Extract the [x, y] coordinate from the center of the cell holding the provided text.  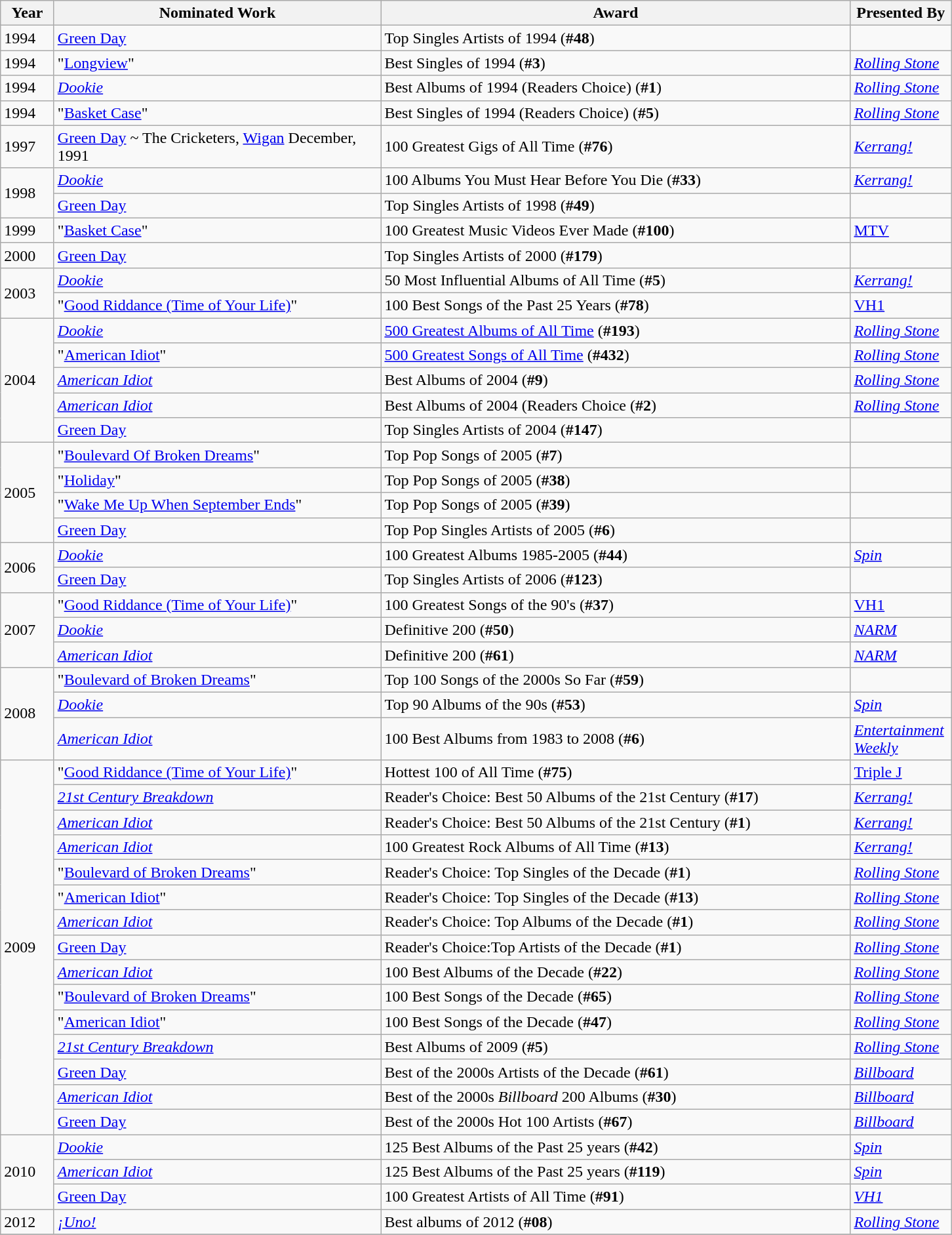
Top Singles Artists of 2000 (#179) [616, 255]
Best Albums of 2004 (Readers Choice (#2) [616, 405]
100 Albums You Must Hear Before You Die (#33) [616, 180]
Reader's Choice: Top Singles of the Decade (#1) [616, 872]
2005 [28, 493]
1997 [28, 147]
Top 90 Albums of the 90s (#53) [616, 704]
2007 [28, 630]
Best of the 2000s Artists of the Decade (#61) [616, 1072]
Definitive 200 (#61) [616, 655]
100 Greatest Rock Albums of All Time (#13) [616, 847]
1999 [28, 230]
100 Best Songs of the Decade (#47) [616, 1022]
MTV [901, 230]
Reader's Choice: Best 50 Albums of the 21st Century (#17) [616, 798]
¡Uno! [218, 1222]
Year [28, 13]
Reader's Choice: Top Singles of the Decade (#13) [616, 897]
100 Greatest Gigs of All Time (#76) [616, 147]
Best of the 2000s Hot 100 Artists (#67) [616, 1122]
"Holiday" [218, 480]
100 Greatest Music Videos Ever Made (#100) [616, 230]
Top Singles Artists of 2004 (#147) [616, 430]
Reader's Choice: Best 50 Albums of the 21st Century (#1) [616, 822]
2000 [28, 255]
2006 [28, 567]
Nominated Work [218, 13]
Reader's Choice: Top Albums of the Decade (#1) [616, 922]
Definitive 200 (#50) [616, 630]
Best of the 2000s Billboard 200 Albums (#30) [616, 1097]
Entertainment Weekly [901, 739]
Best Albums of 2004 (#9) [616, 380]
Top Pop Singles Artists of 2005 (#6) [616, 530]
2009 [28, 947]
Best Singles of 1994 (#3) [616, 63]
100 Best Albums from 1983 to 2008 (#6) [616, 739]
2010 [28, 1172]
125 Best Albums of the Past 25 years (#119) [616, 1172]
Top Singles Artists of 1998 (#49) [616, 205]
Best Albums of 2009 (#5) [616, 1047]
1998 [28, 193]
"Wake Me Up When September Ends" [218, 505]
Top Pop Songs of 2005 (#39) [616, 505]
100 Best Songs of the Past 25 Years (#78) [616, 305]
125 Best Albums of the Past 25 years (#42) [616, 1147]
Award [616, 13]
Best Singles of 1994 (Readers Choice) (#5) [616, 113]
"Longview" [218, 63]
Reader's Choice:Top Artists of the Decade (#1) [616, 947]
2003 [28, 293]
Green Day ~ The Cricketers, Wigan December, 1991 [218, 147]
Best Albums of 1994 (Readers Choice) (#1) [616, 88]
100 Greatest Songs of the 90's (#37) [616, 605]
2012 [28, 1222]
100 Greatest Albums 1985-2005 (#44) [616, 555]
500 Greatest Songs of All Time (#432) [616, 355]
100 Greatest Artists of All Time (#91) [616, 1197]
Top Pop Songs of 2005 (#38) [616, 480]
Triple J [901, 773]
Top Singles Artists of 2006 (#123) [616, 580]
Top Singles Artists of 1994 (#48) [616, 38]
Top Pop Songs of 2005 (#7) [616, 455]
2008 [28, 714]
"Boulevard Of Broken Dreams" [218, 455]
2004 [28, 380]
500 Greatest Albums of All Time (#193) [616, 330]
100 Best Songs of the Decade (#65) [616, 997]
50 Most Influential Albums of All Time (#5) [616, 280]
100 Best Albums of the Decade (#22) [616, 972]
Top 100 Songs of the 2000s So Far (#59) [616, 679]
Best albums of 2012 (#08) [616, 1222]
Presented By [901, 13]
Hottest 100 of All Time (#75) [616, 773]
